Return the (x, y) coordinate for the center point of the cell that contains the specified text.  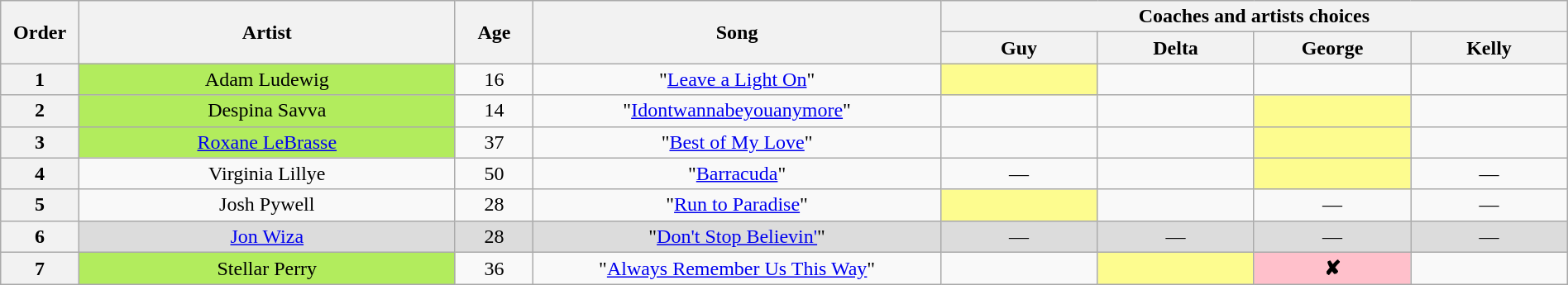
14 (495, 111)
50 (495, 173)
Josh Pywell (266, 205)
"Leave a Light On" (738, 79)
2 (40, 111)
Song (738, 32)
7 (40, 268)
"Best of My Love" (738, 142)
Roxane LeBrasse (266, 142)
Jon Wiza (266, 236)
Order (40, 32)
1 (40, 79)
Despina Savva (266, 111)
George (1331, 48)
6 (40, 236)
"Always Remember Us This Way" (738, 268)
"Idontwannabeyouanymore" (738, 111)
"Run to Paradise" (738, 205)
Adam Ludewig (266, 79)
"Barracuda" (738, 173)
5 (40, 205)
37 (495, 142)
3 (40, 142)
Kelly (1489, 48)
Guy (1019, 48)
Age (495, 32)
36 (495, 268)
Coaches and artists choices (1254, 17)
16 (495, 79)
Artist (266, 32)
Delta (1176, 48)
Virginia Lillye (266, 173)
"Don't Stop Believin'" (738, 236)
✘ (1331, 268)
4 (40, 173)
Stellar Perry (266, 268)
